For the text-containing cell, return its midpoint in (X, Y) coordinate format. 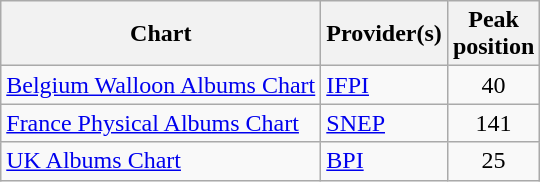
Chart (161, 34)
France Physical Albums Chart (161, 123)
25 (493, 161)
Peakposition (493, 34)
BPI (384, 161)
Provider(s) (384, 34)
Belgium Walloon Albums Chart (161, 85)
40 (493, 85)
IFPI (384, 85)
SNEP (384, 123)
UK Albums Chart (161, 161)
141 (493, 123)
